Return [x, y] of the center of cell containing provided text 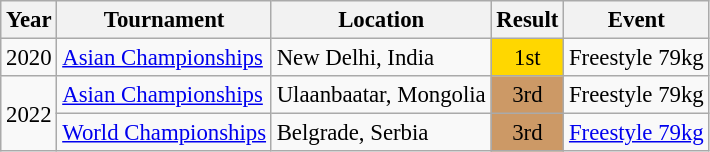
Year [29, 20]
1st [528, 58]
Location [381, 20]
Tournament [164, 20]
World Championships [164, 133]
Ulaanbaatar, Mongolia [381, 95]
Event [636, 20]
2020 [29, 58]
New Delhi, India [381, 58]
Belgrade, Serbia [381, 133]
Result [528, 20]
2022 [29, 114]
